Search for the cell housing the specified text and yield its [X, Y] center coordinate. 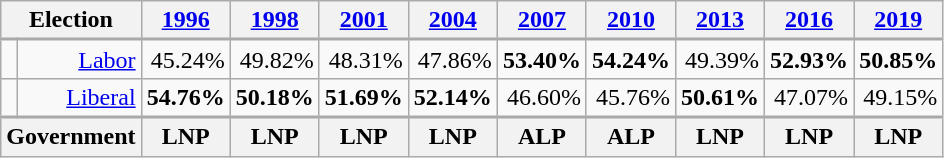
45.24% [186, 60]
46.60% [542, 98]
Labor [80, 60]
1996 [186, 20]
50.18% [274, 98]
47.86% [452, 60]
2019 [898, 20]
2010 [630, 20]
52.14% [452, 98]
45.76% [630, 98]
1998 [274, 20]
Government [71, 136]
53.40% [542, 60]
50.61% [720, 98]
54.76% [186, 98]
2016 [810, 20]
Liberal [80, 98]
51.69% [364, 98]
54.24% [630, 60]
49.15% [898, 98]
2007 [542, 20]
48.31% [364, 60]
2001 [364, 20]
2013 [720, 20]
47.07% [810, 98]
Election [71, 20]
2004 [452, 20]
50.85% [898, 60]
49.82% [274, 60]
52.93% [810, 60]
49.39% [720, 60]
